Output the (X, Y) coordinate of the center of the cell containing the given text.  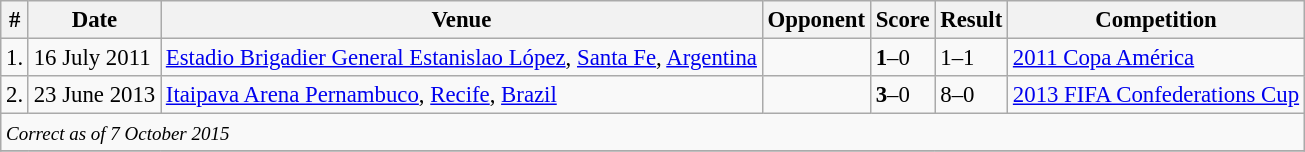
Opponent (816, 20)
Score (902, 20)
2011 Copa América (1156, 58)
Venue (462, 20)
3–0 (902, 95)
1–1 (972, 58)
16 July 2011 (94, 58)
1. (15, 58)
2013 FIFA Confederations Cup (1156, 95)
Itaipava Arena Pernambuco, Recife, Brazil (462, 95)
Result (972, 20)
Correct as of 7 October 2015 (653, 133)
8–0 (972, 95)
2. (15, 95)
Date (94, 20)
1–0 (902, 58)
23 June 2013 (94, 95)
# (15, 20)
Competition (1156, 20)
Estadio Brigadier General Estanislao López, Santa Fe, Argentina (462, 58)
